Pinpoint the cell where the given text exists, returning its (x, y) midpoint coordinate. 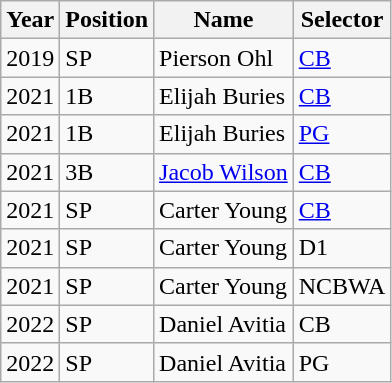
2019 (30, 58)
NCBWA (342, 286)
Jacob Wilson (224, 172)
Pierson Ohl (224, 58)
D1 (342, 248)
3B (107, 172)
Position (107, 20)
Selector (342, 20)
Name (224, 20)
Year (30, 20)
